Pinpoint the cell where the given text exists, returning its [x, y] midpoint coordinate. 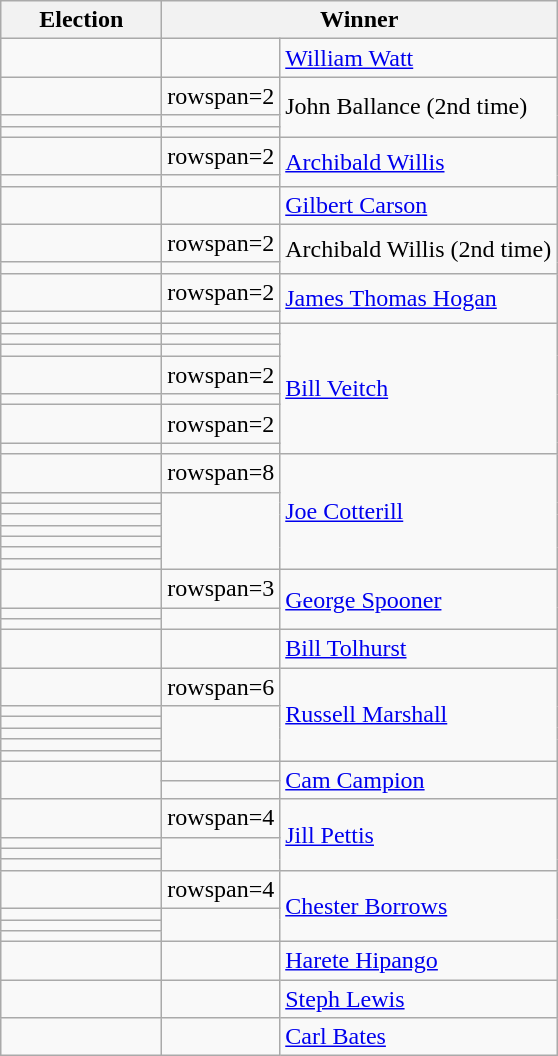
Chester Borrows [418, 906]
rowspan=6 [221, 687]
James Thomas Hogan [418, 298]
William Watt [418, 58]
Archibald Willis (2nd time) [418, 248]
Winner [360, 20]
Bill Veitch [418, 388]
Archibald Willis [418, 162]
Carl Bates [418, 1037]
Jill Pettis [418, 834]
Russell Marshall [418, 714]
Joe Cotterill [418, 512]
Cam Campion [418, 780]
Gilbert Carson [418, 205]
Election [82, 20]
John Ballance (2nd time) [418, 107]
George Spooner [418, 599]
Harete Hipango [418, 961]
rowspan=8 [221, 473]
rowspan=3 [221, 588]
Steph Lewis [418, 999]
Bill Tolhurst [418, 649]
